Find where the given text appears and provide that cell's center as [X, Y] coordinate. 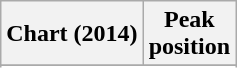
Peakposition [189, 34]
Chart (2014) [72, 34]
